Pinpoint the cell where the given text exists, returning its (X, Y) midpoint coordinate. 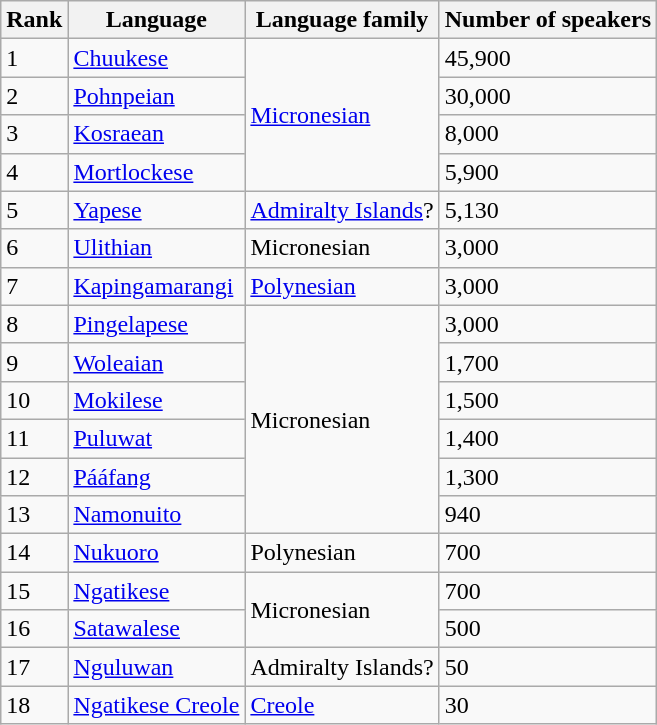
Woleaian (156, 362)
6 (34, 248)
30 (548, 705)
16 (34, 629)
Nukuoro (156, 553)
7 (34, 286)
Yapese (156, 210)
Rank (34, 20)
14 (34, 553)
Kosraean (156, 134)
Mortlockese (156, 172)
17 (34, 667)
13 (34, 515)
18 (34, 705)
4 (34, 172)
2 (34, 96)
940 (548, 515)
Ulithian (156, 248)
11 (34, 438)
Mokilese (156, 400)
1,500 (548, 400)
Namonuito (156, 515)
1,700 (548, 362)
8 (34, 324)
Pohnpeian (156, 96)
50 (548, 667)
5,900 (548, 172)
Satawalese (156, 629)
9 (34, 362)
45,900 (548, 58)
Language (156, 20)
30,000 (548, 96)
1 (34, 58)
Nguluwan (156, 667)
Pááfang (156, 477)
Kapingamarangi (156, 286)
10 (34, 400)
Ngatikese Creole (156, 705)
12 (34, 477)
Creole (342, 705)
Puluwat (156, 438)
Pingelapese (156, 324)
Chuukese (156, 58)
Language family (342, 20)
5 (34, 210)
3 (34, 134)
1,300 (548, 477)
500 (548, 629)
Ngatikese (156, 591)
8,000 (548, 134)
1,400 (548, 438)
5,130 (548, 210)
Number of speakers (548, 20)
15 (34, 591)
